Identify which cell holds the provided text, then report its (x, y) central coordinate. 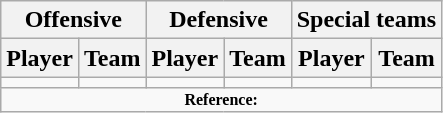
Special teams (366, 20)
Offensive (74, 20)
Defensive (218, 20)
Reference: (222, 100)
